Scan for the cell matching the given text and deliver its [X, Y] coordinate at center. 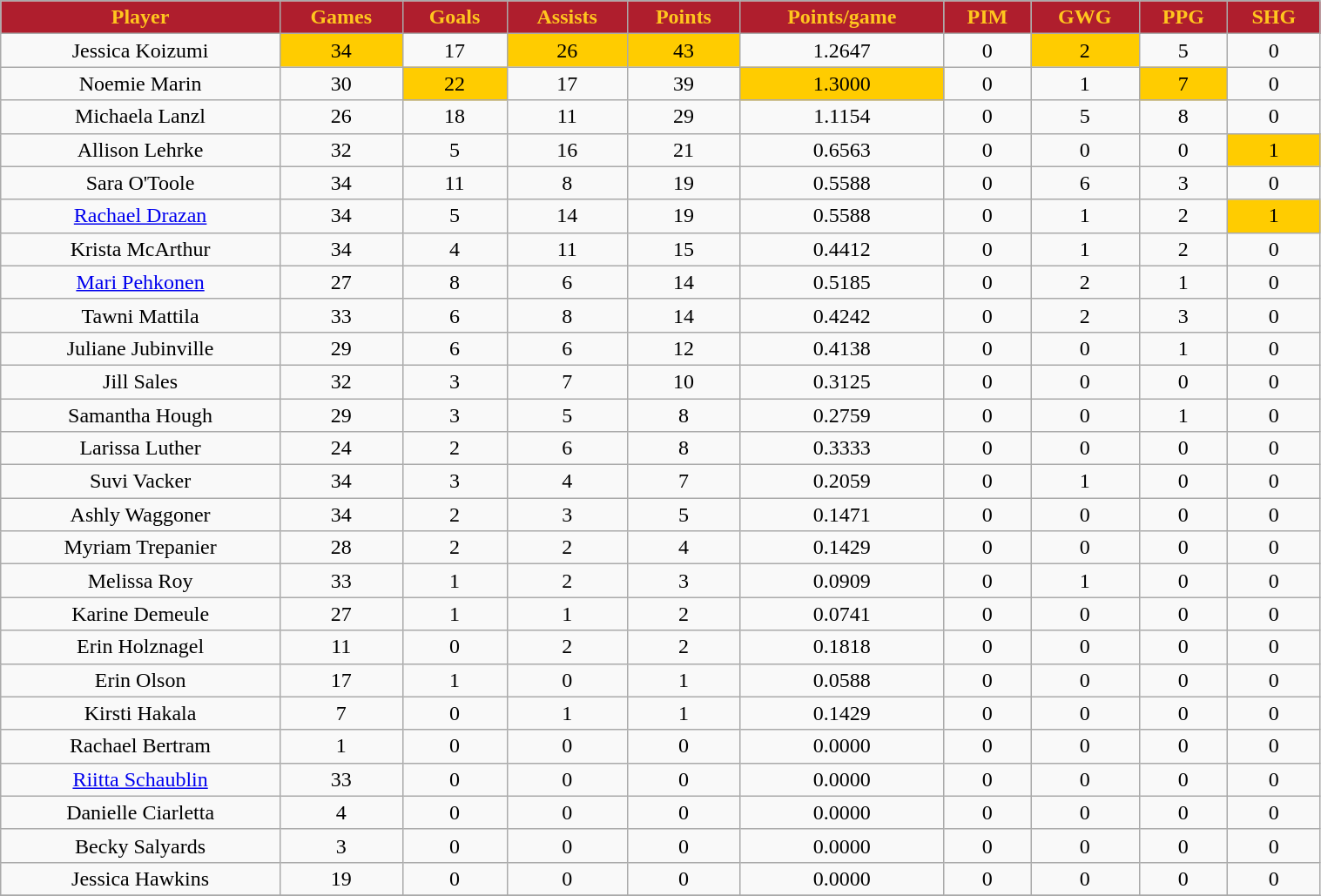
Michaela Lanzl [141, 117]
PPG [1183, 17]
Danielle Ciarletta [141, 812]
Player [141, 17]
Ashly Waggoner [141, 515]
18 [455, 117]
Points/game [843, 17]
Goals [455, 17]
PIM [987, 17]
Jessica Hawkins [141, 879]
0.0588 [843, 680]
Jill Sales [141, 381]
Tawni Mattila [141, 315]
0.3333 [843, 448]
21 [683, 150]
0.0909 [843, 581]
15 [683, 249]
0.2759 [843, 415]
0.4412 [843, 249]
Suvi Vacker [141, 482]
Rachael Bertram [141, 746]
Melissa Roy [141, 581]
GWG [1085, 17]
Noemie Marin [141, 84]
0.2059 [843, 482]
24 [341, 448]
0.4242 [843, 315]
Mari Pehkonen [141, 282]
Karine Demeule [141, 614]
Sara O'Toole [141, 183]
16 [567, 150]
0.6563 [843, 150]
Jessica Koizumi [141, 51]
Rachael Drazan [141, 216]
Erin Olson [141, 680]
Krista McArthur [141, 249]
1.3000 [843, 84]
0.1471 [843, 515]
Kirsti Hakala [141, 713]
Games [341, 17]
Becky Salyards [141, 845]
Points [683, 17]
0.5185 [843, 282]
28 [341, 548]
0.0741 [843, 614]
0.1818 [843, 647]
10 [683, 381]
39 [683, 84]
43 [683, 51]
12 [683, 348]
0.3125 [843, 381]
Allison Lehrke [141, 150]
Juliane Jubinville [141, 348]
0.4138 [843, 348]
SHG [1274, 17]
Erin Holznagel [141, 647]
Riitta Schaublin [141, 779]
30 [341, 84]
Myriam Trepanier [141, 548]
Samantha Hough [141, 415]
22 [455, 84]
1.1154 [843, 117]
1.2647 [843, 51]
Assists [567, 17]
Larissa Luther [141, 448]
